Return (X, Y) of the center of cell containing provided text 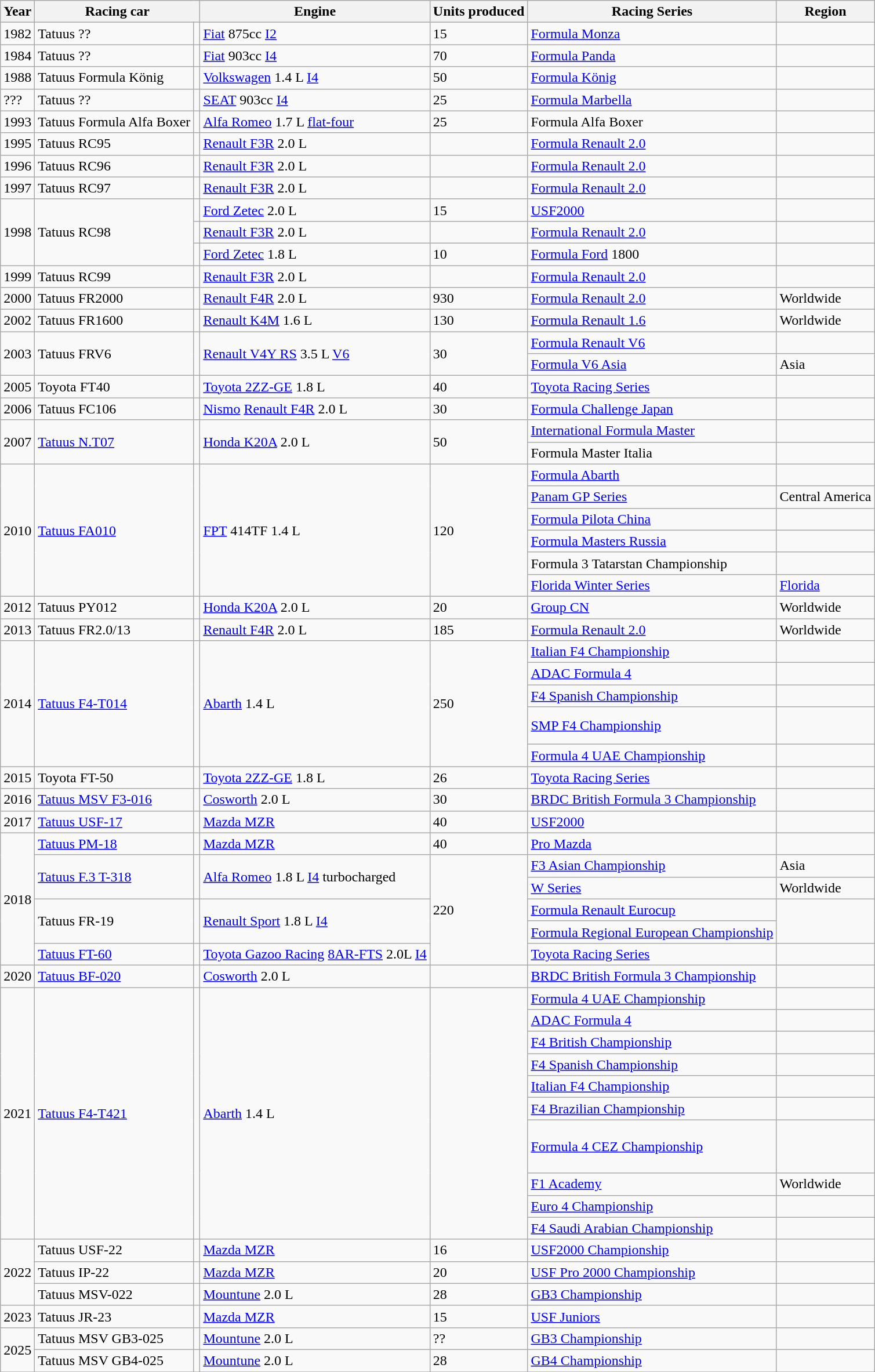
185 (479, 629)
Tatuus F4-T014 (114, 704)
2022 (17, 1272)
Tatuus RC95 (114, 144)
120 (479, 530)
Tatuus Formula König (114, 78)
250 (479, 704)
1998 (17, 232)
Year (17, 12)
Alfa Romeo 1.8 L I4 turbocharged (315, 877)
Formula Renault V6 (652, 343)
Formula Pilota China (652, 519)
?? (479, 1338)
2007 (17, 442)
1997 (17, 188)
1999 (17, 277)
Formula 4 CEZ Championship (652, 1146)
2006 (17, 409)
1996 (17, 166)
Tatuus Formula Alfa Boxer (114, 122)
Tatuus FRV6 (114, 354)
Euro 4 Championship (652, 1206)
Central America (826, 497)
Tatuus F4-T421 (114, 1113)
Toyota FT-50 (114, 778)
Formula Regional European Championship (652, 932)
Formula Masters Russia (652, 541)
Formula Marbella (652, 100)
FPT 414TF 1.4 L (315, 530)
USF2000 Championship (652, 1250)
Florida Winter Series (652, 585)
Formula Ford 1800 (652, 254)
Racing car (117, 12)
Formula V6 Asia (652, 365)
Tatuus USF-22 (114, 1250)
Tatuus PM-18 (114, 844)
2000 (17, 299)
SEAT 903cc I4 (315, 100)
Engine (315, 12)
Ford Zetec 2.0 L (315, 210)
Renault K4M 1.6 L (315, 321)
Region (826, 12)
Tatuus FA010 (114, 530)
Florida (826, 585)
Formula Challenge Japan (652, 409)
220 (479, 910)
2021 (17, 1113)
Tatuus MSV-022 (114, 1294)
2012 (17, 607)
Formula Monza (652, 34)
Panam GP Series (652, 497)
Tatuus USF-17 (114, 822)
Renault Sport 1.8 L I4 (315, 921)
Tatuus N.T07 (114, 442)
GB4 Championship (652, 1360)
Nismo Renault F4R 2.0 L (315, 409)
F3 Asian Championship (652, 866)
2016 (17, 800)
Tatuus MSV F3-016 (114, 800)
Tatuus FR-19 (114, 921)
70 (479, 56)
Formula Renault 1.6 (652, 321)
Tatuus FT-60 (114, 954)
Alfa Romeo 1.7 L flat-four (315, 122)
Ford Zetec 1.8 L (315, 254)
Tatuus BF-020 (114, 976)
2018 (17, 899)
USF Pro 2000 Championship (652, 1272)
Pro Mazda (652, 844)
Tatuus MSV GB4-025 (114, 1360)
Tatuus JR-23 (114, 1316)
2013 (17, 629)
F4 British Championship (652, 1043)
2020 (17, 976)
USF Juniors (652, 1316)
10 (479, 254)
??? (17, 100)
Formula Renault Eurocup (652, 910)
Fiat 903cc I4 (315, 56)
1993 (17, 122)
2002 (17, 321)
2015 (17, 778)
Formula Abarth (652, 475)
Formula Panda (652, 56)
Racing Series (652, 12)
SMP F4 Championship (652, 726)
Tatuus MSV GB3-025 (114, 1338)
16 (479, 1250)
Tatuus RC97 (114, 188)
1995 (17, 144)
1984 (17, 56)
Fiat 875cc I2 (315, 34)
930 (479, 299)
Units produced (479, 12)
2005 (17, 387)
26 (479, 778)
2017 (17, 822)
Tatuus FR1600 (114, 321)
Formula Master Italia (652, 453)
Volkswagen 1.4 L I4 (315, 78)
Renault V4Y RS 3.5 L V6 (315, 354)
2014 (17, 704)
2010 (17, 530)
F1 Academy (652, 1184)
Tatuus RC96 (114, 166)
W Series (652, 888)
1988 (17, 78)
Tatuus FR2.0/13 (114, 629)
Formula 3 Tatarstan Championship (652, 563)
Tatuus F.3 T-318 (114, 877)
Formula Alfa Boxer (652, 122)
Toyota Gazoo Racing 8AR-FTS 2.0L I4 (315, 954)
Tatuus PY012 (114, 607)
1982 (17, 34)
Formula König (652, 78)
Toyota FT40 (114, 387)
Tatuus FC106 (114, 409)
Tatuus RC99 (114, 277)
Tatuus RC98 (114, 232)
F4 Brazilian Championship (652, 1109)
2003 (17, 354)
Tatuus IP-22 (114, 1272)
2023 (17, 1316)
International Formula Master (652, 431)
2025 (17, 1349)
Group CN (652, 607)
Tatuus FR2000 (114, 299)
130 (479, 321)
F4 Saudi Arabian Championship (652, 1228)
